Return [X, Y] of the center of cell containing provided text 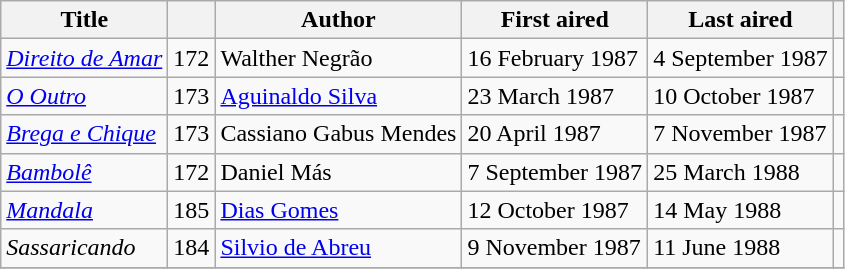
O Outro [84, 96]
14 May 1988 [741, 210]
Aguinaldo Silva [338, 96]
Author [338, 20]
10 October 1987 [741, 96]
Last aired [741, 20]
184 [192, 248]
Mandala [84, 210]
7 September 1987 [555, 172]
Dias Gomes [338, 210]
11 June 1988 [741, 248]
7 November 1987 [741, 134]
23 March 1987 [555, 96]
Cassiano Gabus Mendes [338, 134]
First aired [555, 20]
Silvio de Abreu [338, 248]
20 April 1987 [555, 134]
Title [84, 20]
185 [192, 210]
Sassaricando [84, 248]
9 November 1987 [555, 248]
4 September 1987 [741, 58]
Walther Negrão [338, 58]
16 February 1987 [555, 58]
25 March 1988 [741, 172]
12 October 1987 [555, 210]
Direito de Amar [84, 58]
Bambolê [84, 172]
Daniel Más [338, 172]
Brega e Chique [84, 134]
